Identify which cell holds the provided text, then report its (x, y) central coordinate. 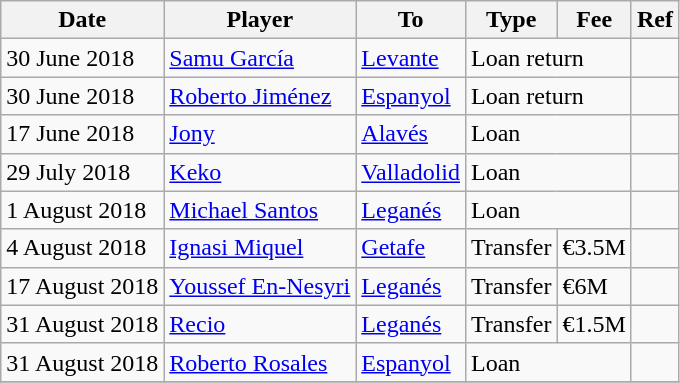
17 June 2018 (82, 134)
Samu García (260, 58)
Ignasi Miquel (260, 248)
To (411, 20)
€3.5M (594, 248)
€6M (594, 286)
Alavés (411, 134)
4 August 2018 (82, 248)
Roberto Rosales (260, 362)
Fee (594, 20)
Player (260, 20)
Ref (654, 20)
1 August 2018 (82, 210)
Keko (260, 172)
€1.5M (594, 324)
Valladolid (411, 172)
Youssef En-Nesyri (260, 286)
Getafe (411, 248)
Jony (260, 134)
Recio (260, 324)
Roberto Jiménez (260, 96)
17 August 2018 (82, 286)
Michael Santos (260, 210)
Type (511, 20)
29 July 2018 (82, 172)
Levante (411, 58)
Date (82, 20)
